Identify which cell holds the provided text, then report its (x, y) central coordinate. 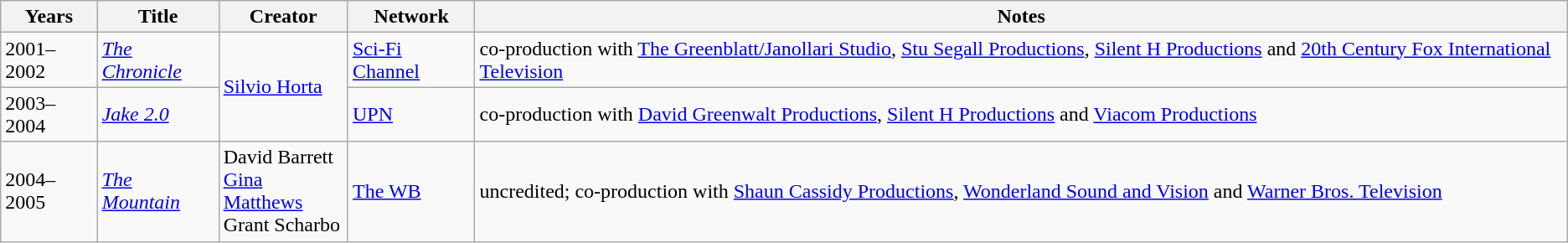
2004–2005 (49, 191)
The Chronicle (157, 60)
Creator (283, 17)
The WB (411, 191)
Title (157, 17)
UPN (411, 114)
David BarrettGina MatthewsGrant Scharbo (283, 191)
co-production with David Greenwalt Productions, Silent H Productions and Viacom Productions (1021, 114)
Notes (1021, 17)
The Mountain (157, 191)
Network (411, 17)
Silvio Horta (283, 87)
Years (49, 17)
Jake 2.0 (157, 114)
2003–2004 (49, 114)
uncredited; co-production with Shaun Cassidy Productions, Wonderland Sound and Vision and Warner Bros. Television (1021, 191)
2001–2002 (49, 60)
co-production with The Greenblatt/Janollari Studio, Stu Segall Productions, Silent H Productions and 20th Century Fox International Television (1021, 60)
Sci-Fi Channel (411, 60)
